Determine the (X, Y) coordinate at the center of the cell enclosing the given text.  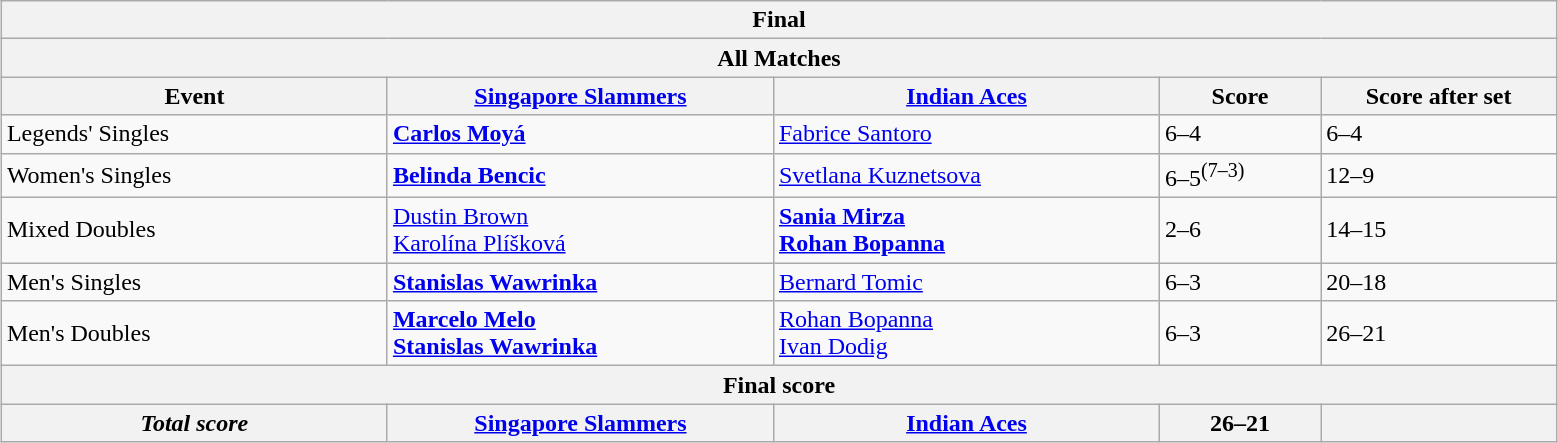
Bernard Tomic (966, 282)
Score (1240, 96)
Women's Singles (194, 176)
20–18 (1439, 282)
14–15 (1439, 230)
Marcelo Melo Stanislas Wawrinka (580, 334)
Legends' Singles (194, 134)
All Matches (778, 58)
Final (778, 20)
Final score (778, 385)
Men's Doubles (194, 334)
Dustin Brown Karolína Plíšková (580, 230)
Men's Singles (194, 282)
2–6 (1240, 230)
Svetlana Kuznetsova (966, 176)
Event (194, 96)
Carlos Moyá (580, 134)
Belinda Bencic (580, 176)
Fabrice Santoro (966, 134)
Score after set (1439, 96)
Sania Mirza Rohan Bopanna (966, 230)
Mixed Doubles (194, 230)
6–5(7–3) (1240, 176)
Stanislas Wawrinka (580, 282)
12–9 (1439, 176)
Total score (194, 423)
Rohan Bopanna Ivan Dodig (966, 334)
